Scan for the cell matching the given text and deliver its (x, y) coordinate at center. 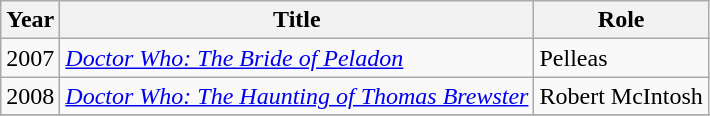
Title (297, 20)
2007 (30, 58)
Doctor Who: The Haunting of Thomas Brewster (297, 96)
Year (30, 20)
Robert McIntosh (621, 96)
Doctor Who: The Bride of Peladon (297, 58)
Pelleas (621, 58)
2008 (30, 96)
Role (621, 20)
